Return the [x, y] coordinate for the center point of the cell that contains the specified text.  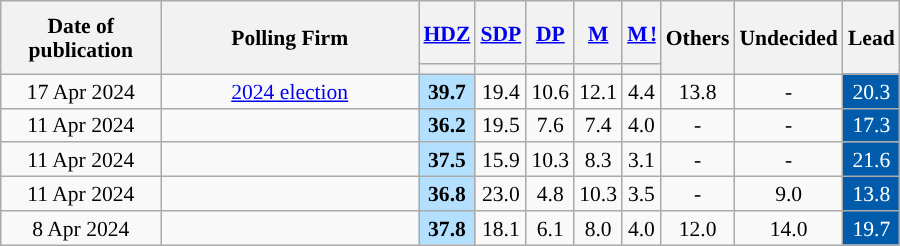
HDZ [446, 32]
Others [698, 38]
Polling Firm [290, 38]
3.1 [642, 160]
19.5 [500, 125]
10.6 [550, 91]
M [598, 32]
15.9 [500, 160]
36.8 [446, 194]
3.5 [642, 194]
Lead [872, 38]
4.8 [550, 194]
7.6 [550, 125]
23.0 [500, 194]
M ! [642, 32]
4.4 [642, 91]
8.3 [598, 160]
2024 election [290, 91]
8 Apr 2024 [81, 228]
12.1 [598, 91]
8.0 [598, 228]
17 Apr 2024 [81, 91]
37.5 [446, 160]
Undecided [788, 38]
19.4 [500, 91]
14.0 [788, 228]
6.1 [550, 228]
SDP [500, 32]
39.7 [446, 91]
9.0 [788, 194]
20.3 [872, 91]
21.6 [872, 160]
17.3 [872, 125]
19.7 [872, 228]
DP [550, 32]
18.1 [500, 228]
Date of publication [81, 38]
7.4 [598, 125]
36.2 [446, 125]
12.0 [698, 228]
37.8 [446, 228]
